From the cell containing the given text, extract its center point as [X, Y] coordinate. 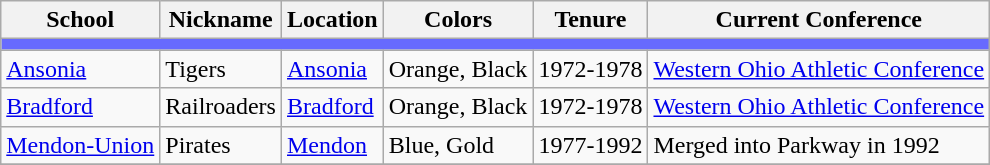
Location [332, 20]
1977-1992 [590, 145]
Mendon-Union [80, 145]
Tenure [590, 20]
School [80, 20]
Blue, Gold [458, 145]
Nickname [221, 20]
Mendon [332, 145]
Colors [458, 20]
Tigers [221, 69]
Merged into Parkway in 1992 [819, 145]
Pirates [221, 145]
Railroaders [221, 107]
Current Conference [819, 20]
